Locate the cell with the specified text and output its [x, y] center coordinate. 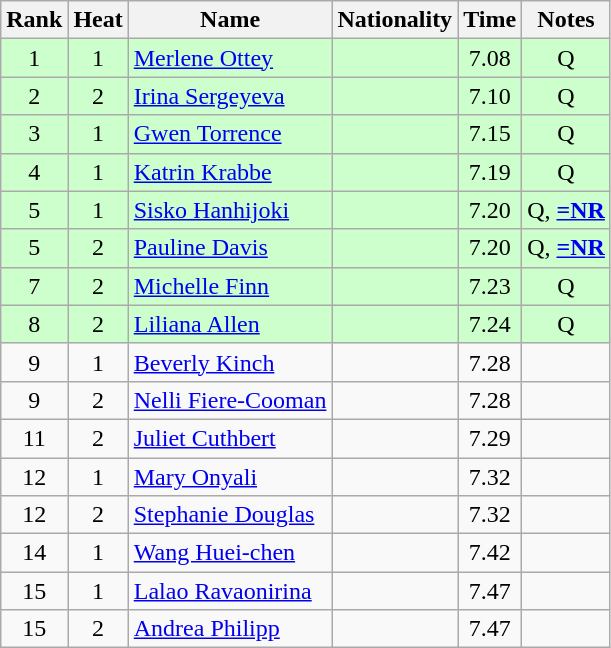
Wang Huei-chen [230, 553]
Heat [98, 20]
Nelli Fiere-Cooman [230, 400]
7.15 [490, 134]
Notes [566, 20]
Juliet Cuthbert [230, 438]
Katrin Krabbe [230, 172]
Nationality [395, 20]
Lalao Ravaonirina [230, 591]
7.42 [490, 553]
Stephanie Douglas [230, 515]
Pauline Davis [230, 248]
7.29 [490, 438]
Michelle Finn [230, 286]
11 [34, 438]
7.08 [490, 58]
Irina Sergeyeva [230, 96]
7.19 [490, 172]
8 [34, 324]
Beverly Kinch [230, 362]
7.23 [490, 286]
Mary Onyali [230, 477]
Andrea Philipp [230, 629]
7.24 [490, 324]
Name [230, 20]
Sisko Hanhijoki [230, 210]
7.10 [490, 96]
Merlene Ottey [230, 58]
4 [34, 172]
3 [34, 134]
Liliana Allen [230, 324]
7 [34, 286]
Rank [34, 20]
Gwen Torrence [230, 134]
14 [34, 553]
Time [490, 20]
